Extract the [X, Y] coordinate from the center of the cell holding the provided text.  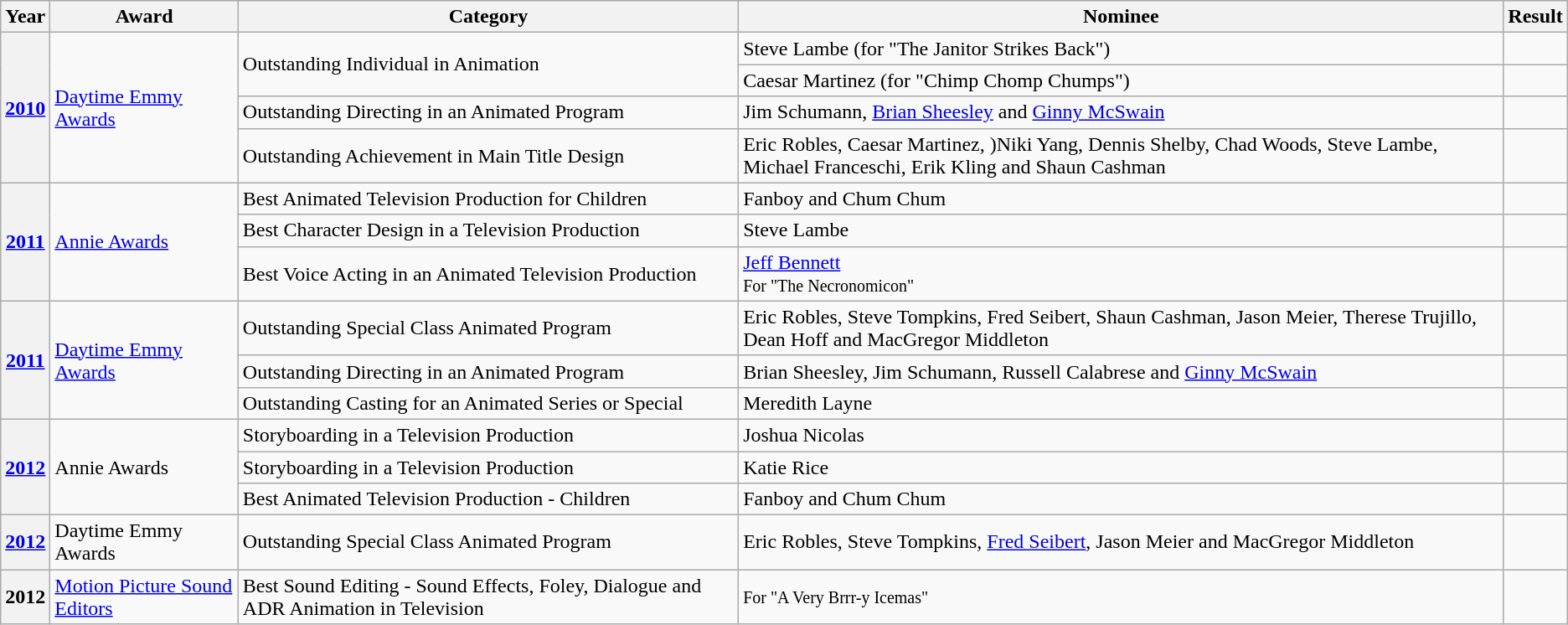
Outstanding Casting for an Animated Series or Special [487, 403]
Best Voice Acting in an Animated Television Production [487, 273]
Jeff BennettFor "The Necronomicon" [1121, 273]
Eric Robles, Caesar Martinez, )Niki Yang, Dennis Shelby, Chad Woods, Steve Lambe, Michael Franceschi, Erik Kling and Shaun Cashman [1121, 156]
Caesar Martinez (for "Chimp Chomp Chumps") [1121, 80]
Result [1535, 17]
Joshua Nicolas [1121, 435]
Year [25, 17]
Nominee [1121, 17]
Meredith Layne [1121, 403]
2010 [25, 107]
For "A Very Brrr-y Icemas" [1121, 597]
Steve Lambe [1121, 230]
Jim Schumann, Brian Sheesley and Ginny McSwain [1121, 112]
Best Animated Television Production for Children [487, 199]
Outstanding Individual in Animation [487, 65]
Eric Robles, Steve Tompkins, Fred Seibert, Jason Meier and MacGregor Middleton [1121, 543]
Best Sound Editing - Sound Effects, Foley, Dialogue and ADR Animation in Television [487, 597]
Eric Robles, Steve Tompkins, Fred Seibert, Shaun Cashman, Jason Meier, Therese Trujillo, Dean Hoff and MacGregor Middleton [1121, 328]
Category [487, 17]
Brian Sheesley, Jim Schumann, Russell Calabrese and Ginny McSwain [1121, 371]
Outstanding Achievement in Main Title Design [487, 156]
Steve Lambe (for "The Janitor Strikes Back") [1121, 49]
Best Animated Television Production - Children [487, 499]
Best Character Design in a Television Production [487, 230]
Motion Picture Sound Editors [144, 597]
Award [144, 17]
Katie Rice [1121, 467]
